Identify which cell holds the provided text, then report its [X, Y] central coordinate. 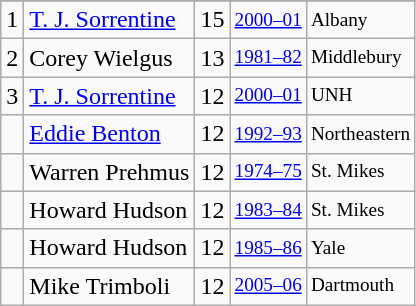
13 [212, 58]
Warren Prehmus [110, 172]
Dartmouth [360, 286]
UNH [360, 96]
Middlebury [360, 58]
Yale [360, 248]
1985–86 [268, 248]
Eddie Benton [110, 134]
Corey Wielgus [110, 58]
1983–84 [268, 210]
2005–06 [268, 286]
1 [12, 20]
Albany [360, 20]
15 [212, 20]
Mike Trimboli [110, 286]
1992–93 [268, 134]
1974–75 [268, 172]
1981–82 [268, 58]
Northeastern [360, 134]
2 [12, 58]
3 [12, 96]
